For the text-containing cell, return its midpoint in [X, Y] coordinate format. 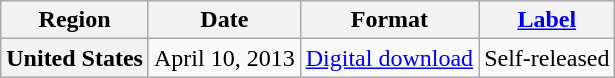
Self-released [547, 58]
Label [547, 20]
Region [75, 20]
Format [389, 20]
Digital download [389, 58]
United States [75, 58]
April 10, 2013 [224, 58]
Date [224, 20]
